From the cell containing the given text, extract its center point as (x, y) coordinate. 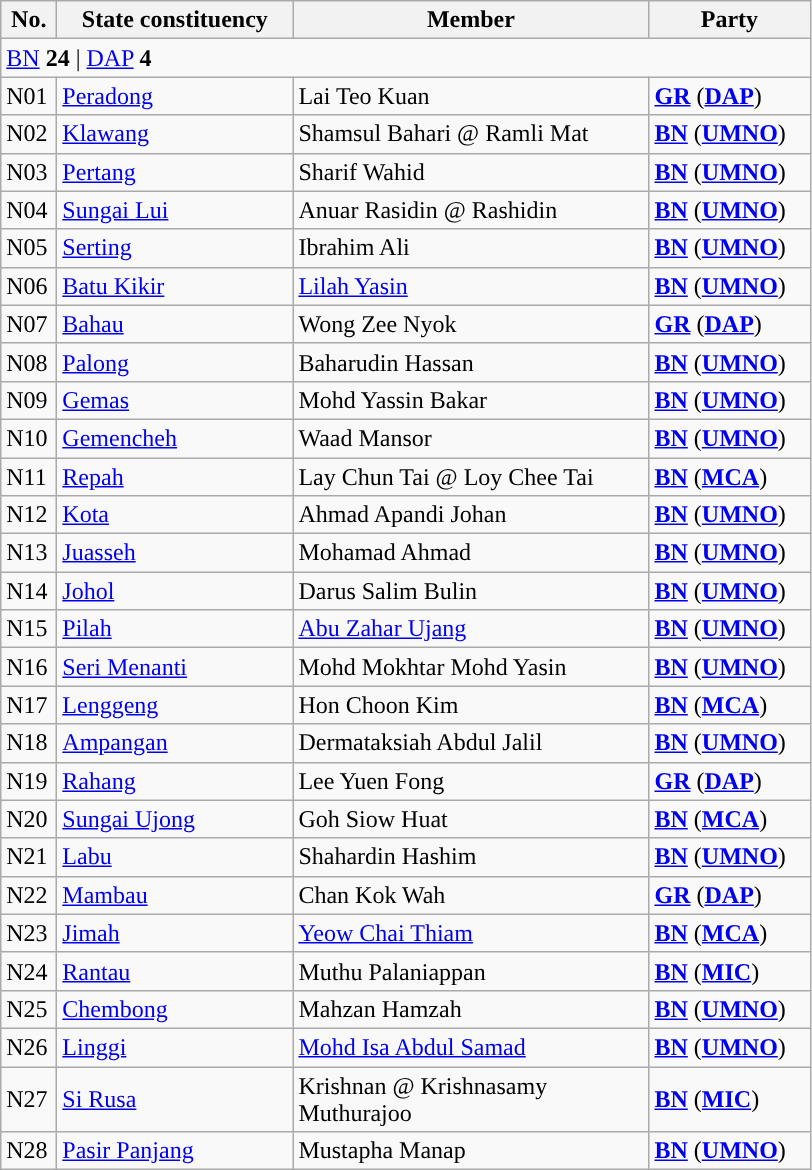
Mohd Yassin Bakar (471, 400)
N22 (29, 895)
Mohd Isa Abdul Samad (471, 1047)
N16 (29, 667)
Palong (175, 362)
N06 (29, 286)
Anuar Rasidin @ Rashidin (471, 210)
Yeow Chai Thiam (471, 933)
N12 (29, 515)
Kota (175, 515)
Jimah (175, 933)
N10 (29, 438)
Peradong (175, 96)
Lenggeng (175, 705)
Lai Teo Kuan (471, 96)
Party (730, 20)
Chembong (175, 1009)
Goh Siow Huat (471, 819)
BN 24 | DAP 4 (406, 58)
Gemas (175, 400)
N08 (29, 362)
Lilah Yasin (471, 286)
Baharudin Hassan (471, 362)
N20 (29, 819)
N13 (29, 553)
Mohamad Ahmad (471, 553)
N28 (29, 1151)
N23 (29, 933)
Gemencheh (175, 438)
Krishnan @ Krishnasamy Muthurajoo (471, 1098)
N17 (29, 705)
Serting (175, 248)
Lay Chun Tai @ Loy Chee Tai (471, 477)
Shamsul Bahari @ Ramli Mat (471, 134)
Si Rusa (175, 1098)
State constituency (175, 20)
Klawang (175, 134)
Linggi (175, 1047)
Rantau (175, 971)
N27 (29, 1098)
N25 (29, 1009)
N19 (29, 781)
N05 (29, 248)
Chan Kok Wah (471, 895)
N01 (29, 96)
N09 (29, 400)
Batu Kikir (175, 286)
Muthu Palaniappan (471, 971)
Juasseh (175, 553)
Lee Yuen Fong (471, 781)
Mahzan Hamzah (471, 1009)
Mustapha Manap (471, 1151)
Ampangan (175, 743)
Waad Mansor (471, 438)
Mambau (175, 895)
Wong Zee Nyok (471, 324)
Abu Zahar Ujang (471, 629)
N07 (29, 324)
N26 (29, 1047)
Bahau (175, 324)
Pertang (175, 172)
N11 (29, 477)
N03 (29, 172)
Mohd Mokhtar Mohd Yasin (471, 667)
N04 (29, 210)
Sungai Lui (175, 210)
Pilah (175, 629)
N21 (29, 857)
Sungai Ujong (175, 819)
N02 (29, 134)
Repah (175, 477)
Darus Salim Bulin (471, 591)
Hon Choon Kim (471, 705)
N15 (29, 629)
Rahang (175, 781)
Ibrahim Ali (471, 248)
Shahardin Hashim (471, 857)
Seri Menanti (175, 667)
Pasir Panjang (175, 1151)
Member (471, 20)
Labu (175, 857)
N24 (29, 971)
Ahmad Apandi Johan (471, 515)
Sharif Wahid (471, 172)
No. (29, 20)
Dermataksiah Abdul Jalil (471, 743)
N18 (29, 743)
N14 (29, 591)
Johol (175, 591)
